Determine the (x, y) coordinate at the center of the cell enclosing the given text.  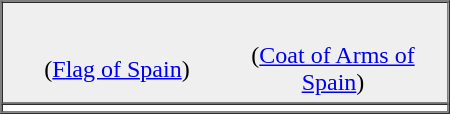
(Flag of Spain) (117, 69)
(Coat of Arms of Spain) (333, 69)
(Flag of Spain) (Coat of Arms of Spain) (226, 53)
